Determine the (X, Y) coordinate at the center of the cell enclosing the given text.  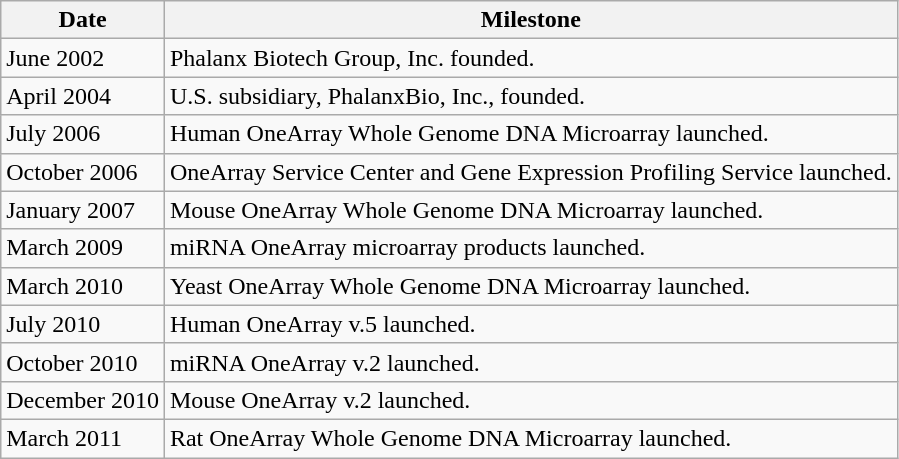
Mouse OneArray Whole Genome DNA Microarray launched. (530, 210)
July 2010 (83, 324)
Mouse OneArray v.2 launched. (530, 400)
January 2007 (83, 210)
OneArray Service Center and Gene Expression Profiling Service launched. (530, 172)
March 2009 (83, 248)
miRNA OneArray microarray products launched. (530, 248)
miRNA OneArray v.2 launched. (530, 362)
March 2010 (83, 286)
Rat OneArray Whole Genome DNA Microarray launched. (530, 438)
March 2011 (83, 438)
Yeast OneArray Whole Genome DNA Microarray launched. (530, 286)
April 2004 (83, 96)
June 2002 (83, 58)
October 2010 (83, 362)
U.S. subsidiary, PhalanxBio, Inc., founded. (530, 96)
Human OneArray Whole Genome DNA Microarray launched. (530, 134)
Phalanx Biotech Group, Inc. founded. (530, 58)
Date (83, 20)
Milestone (530, 20)
July 2006 (83, 134)
October 2006 (83, 172)
Human OneArray v.5 launched. (530, 324)
December 2010 (83, 400)
